Identify which cell holds the provided text, then report its [x, y] central coordinate. 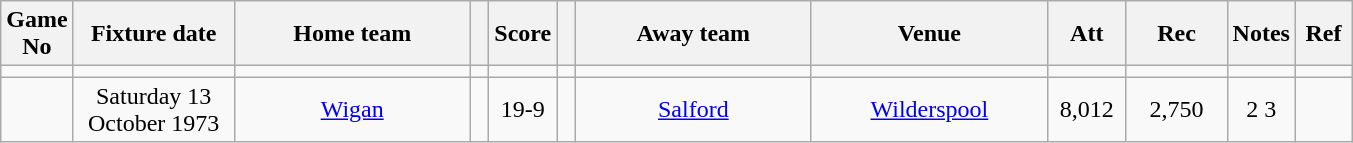
8,012 [1086, 110]
2,750 [1176, 110]
Venue [929, 34]
Away team [693, 34]
Att [1086, 34]
Wilderspool [929, 110]
Game No [37, 34]
Saturday 13 October 1973 [154, 110]
Salford [693, 110]
2 3 [1261, 110]
Notes [1261, 34]
Rec [1176, 34]
Fixture date [154, 34]
Home team [352, 34]
Ref [1323, 34]
Wigan [352, 110]
Score [523, 34]
19-9 [523, 110]
